Identify which cell holds the provided text, then report its [x, y] central coordinate. 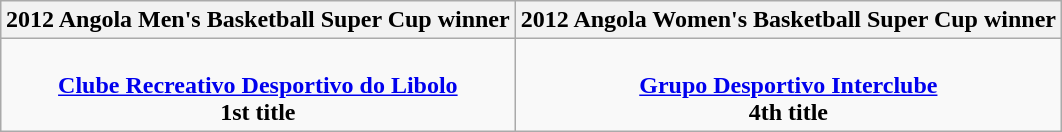
2012 Angola Men's Basketball Super Cup winner [258, 20]
2012 Angola Women's Basketball Super Cup winner [788, 20]
Grupo Desportivo Interclube4th title [788, 85]
Clube Recreativo Desportivo do Libolo1st title [258, 85]
